Search for the cell housing the specified text and yield its [X, Y] center coordinate. 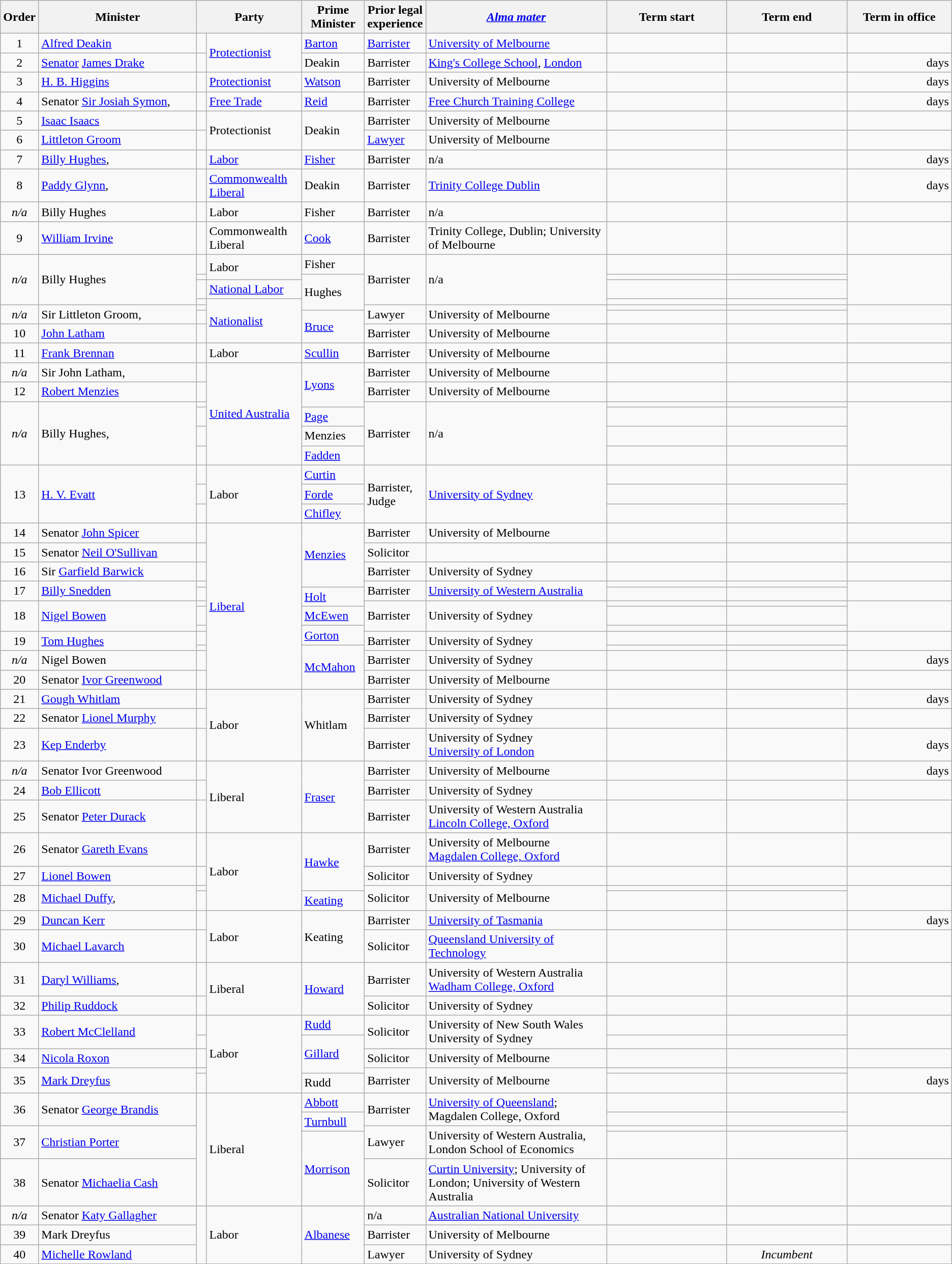
38 [19, 1182]
Hughes [333, 292]
Australian National University [516, 1215]
Scullin [333, 353]
1 [19, 43]
Bruce [333, 327]
Reid [333, 101]
Order [19, 17]
8 [19, 185]
Fadden [333, 455]
Barton [333, 43]
20 [19, 680]
Alma mater [516, 17]
32 [19, 1006]
Isaac Isaacs [118, 121]
Trinity College Dublin [516, 185]
9 [19, 238]
Free Church Training College [516, 101]
McMahon [333, 667]
33 [19, 1032]
Forde [333, 494]
17 [19, 591]
10 [19, 334]
Robert Menzies [118, 392]
Philip Ruddock [118, 1006]
Watson [333, 82]
United Australia [254, 414]
Nicola Roxon [118, 1058]
Daryl Williams, [118, 980]
Abbott [333, 1102]
Prior legal experience [395, 17]
30 [19, 946]
Senator Peter Durack [118, 816]
Frank Brennan [118, 353]
University of SydneyUniversity of London [516, 745]
University of New South WalesUniversity of Sydney [516, 1032]
Holt [333, 597]
28 [19, 898]
John Latham [118, 334]
Party [249, 17]
University of MelbourneMagdalen College, Oxford [516, 849]
16 [19, 572]
McEwen [333, 616]
University of Queensland; Magdalen College, Oxford [516, 1109]
H. B. Higgins [118, 82]
5 [19, 121]
University of Western Australia [516, 591]
Whitlam [333, 725]
Prime Minister [333, 17]
Senator Lionel Murphy [118, 718]
Kep Enderby [118, 745]
29 [19, 920]
Term start [667, 17]
University of Tasmania [516, 920]
Chifley [333, 513]
Gillard [333, 1054]
Sir Littleton Groom, [118, 314]
27 [19, 875]
Michael Lavarch [118, 946]
Howard [333, 989]
22 [19, 718]
Page [333, 417]
Duncan Kerr [118, 920]
Curtin University; University of London; University of Western Australia [516, 1182]
Nationalist [254, 321]
40 [19, 1254]
Littleton Groom [118, 140]
Lionel Bowen [118, 875]
Curtin [333, 475]
34 [19, 1058]
Morrison [333, 1168]
Gough Whitlam [118, 699]
13 [19, 494]
2 [19, 63]
Lyons [333, 385]
Billy Snedden [118, 591]
Senator James Drake [118, 63]
26 [19, 849]
Queensland University of Technology [516, 946]
Senator Gareth Evans [118, 849]
12 [19, 392]
18 [19, 616]
6 [19, 140]
35 [19, 1080]
H. V. Evatt [118, 494]
Senator George Brandis [118, 1109]
7 [19, 159]
Robert McClelland [118, 1032]
24 [19, 790]
Cook [333, 238]
19 [19, 641]
Free Trade [254, 101]
Trinity College, Dublin; University of Melbourne [516, 238]
Barrister, Judge [395, 494]
4 [19, 101]
Term end [787, 17]
14 [19, 533]
Incumbent [787, 1254]
25 [19, 816]
Bob Ellicott [118, 790]
Fraser [333, 797]
15 [19, 552]
31 [19, 980]
Tom Hughes [118, 641]
National Labor [254, 289]
Michelle Rowland [118, 1254]
11 [19, 353]
Minister [118, 17]
Term in office [899, 17]
Michael Duffy, [118, 898]
Senator John Spicer [118, 533]
23 [19, 745]
University of Western AustraliaWadham College, Oxford [516, 980]
Senator Katy Gallagher [118, 1215]
Sir John Latham, [118, 372]
Sir Garfield Barwick [118, 572]
William Irvine [118, 238]
Gorton [333, 635]
Christian Porter [118, 1142]
Albanese [333, 1234]
King's College School, London [516, 63]
21 [19, 699]
Senator Sir Josiah Symon, [118, 101]
University of Western Australia, London School of Economics [516, 1142]
37 [19, 1142]
Senator Neil O'Sullivan [118, 552]
Turnbull [333, 1122]
Paddy Glynn, [118, 185]
36 [19, 1109]
Alfred Deakin [118, 43]
University of Western AustraliaLincoln College, Oxford [516, 816]
Hawke [333, 862]
Senator Michaelia Cash [118, 1182]
3 [19, 82]
39 [19, 1234]
